For the text-containing cell, return its midpoint in (X, Y) coordinate format. 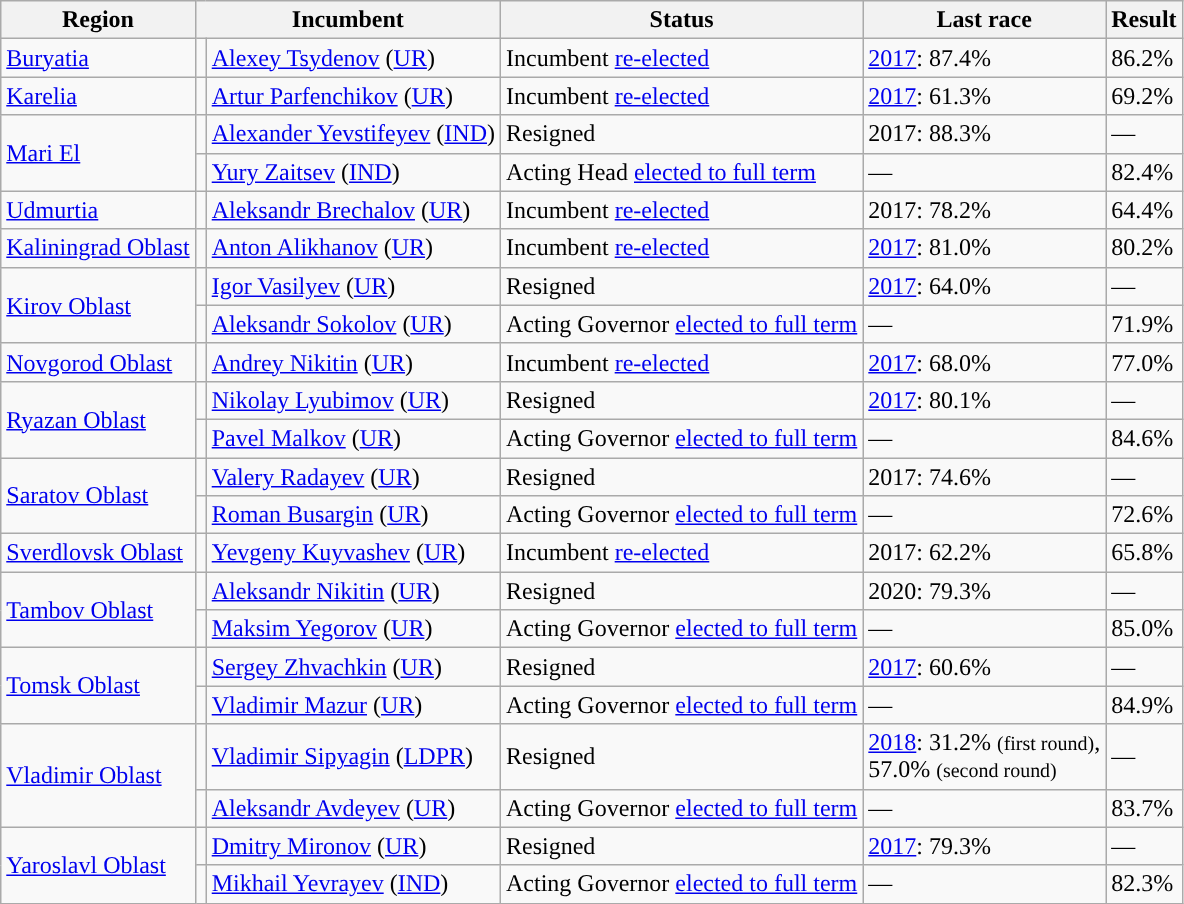
Alexey Tsydenov (UR) (353, 58)
Result (1144, 20)
Vladimir Oblast (98, 776)
64.4% (1144, 210)
2017: 60.6% (984, 667)
2017: 87.4% (984, 58)
Anton Alikhanov (UR) (353, 248)
Vladimir Mazur (UR) (353, 705)
Vladimir Sipyagin (LDPR) (353, 756)
Sergey Zhvachkin (UR) (353, 667)
Saratov Oblast (98, 496)
Dmitry Mironov (UR) (353, 846)
Andrey Nikitin (UR) (353, 362)
Aleksandr Brechalov (UR) (353, 210)
2017: 61.3% (984, 96)
Alexander Yevstifeyev (IND) (353, 134)
Yevgeny Kuyvashev (UR) (353, 553)
Artur Parfenchikov (UR) (353, 96)
2018: 31.2% (first round),57.0% (second round) (984, 756)
2017: 74.6% (984, 477)
2017: 68.0% (984, 362)
Region (98, 20)
Yury Zaitsev (IND) (353, 172)
Kirov Oblast (98, 305)
Aleksandr Sokolov (UR) (353, 324)
65.8% (1144, 553)
80.2% (1144, 248)
77.0% (1144, 362)
Sverdlovsk Oblast (98, 553)
2017: 78.2% (984, 210)
Tomsk Oblast (98, 686)
82.4% (1144, 172)
Valery Radayev (UR) (353, 477)
Kaliningrad Oblast (98, 248)
2017: 88.3% (984, 134)
Mikhail Yevrayev (IND) (353, 884)
Maksim Yegorov (UR) (353, 629)
Novgorod Oblast (98, 362)
Roman Busargin (UR) (353, 515)
Incumbent (348, 20)
2017: 79.3% (984, 846)
Buryatia (98, 58)
85.0% (1144, 629)
Ryazan Oblast (98, 419)
82.3% (1144, 884)
Mari El (98, 153)
Aleksandr Nikitin (UR) (353, 591)
84.6% (1144, 438)
Status (682, 20)
84.9% (1144, 705)
Karelia (98, 96)
Igor Vasilyev (UR) (353, 286)
2017: 81.0% (984, 248)
Pavel Malkov (UR) (353, 438)
2017: 62.2% (984, 553)
83.7% (1144, 808)
Last race (984, 20)
72.6% (1144, 515)
2020: 79.3% (984, 591)
Nikolay Lyubimov (UR) (353, 400)
Aleksandr Avdeyev (UR) (353, 808)
2017: 80.1% (984, 400)
Acting Head elected to full term (682, 172)
86.2% (1144, 58)
2017: 64.0% (984, 286)
Tambov Oblast (98, 610)
69.2% (1144, 96)
71.9% (1144, 324)
Udmurtia (98, 210)
Yaroslavl Oblast (98, 865)
